Determine the [X, Y] coordinate at the center of the cell enclosing the given text.  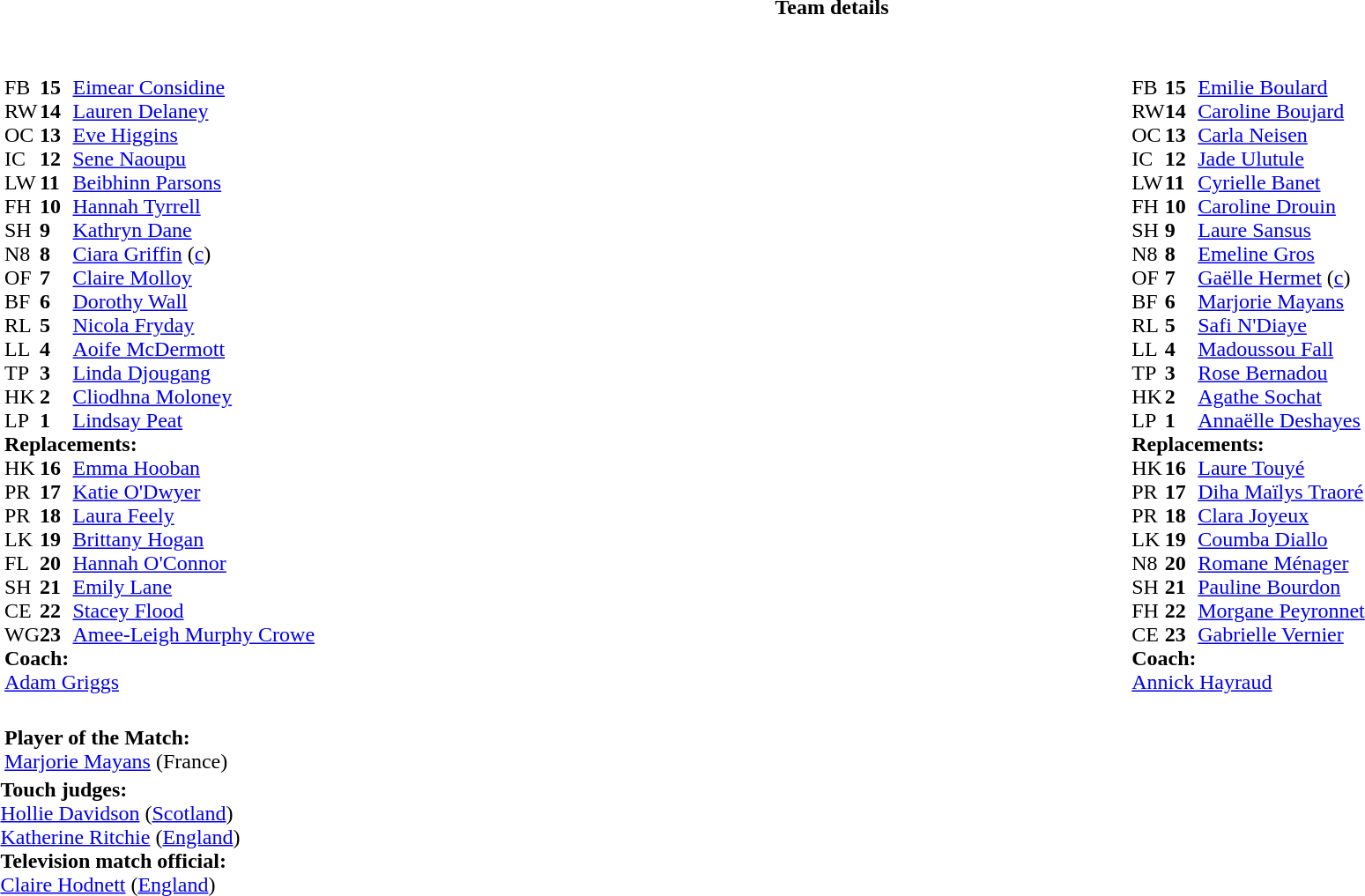
Laure Touyé [1281, 469]
Katie O'Dwyer [194, 492]
Madoussou Fall [1281, 349]
Ciara Griffin (c) [194, 254]
Agathe Sochat [1281, 396]
Linda Djougang [194, 374]
Sene Naoupu [194, 159]
Kathryn Dane [194, 231]
Gaëlle Hermet (c) [1281, 278]
Nicola Fryday [194, 326]
Caroline Boujard [1281, 111]
Pauline Bourdon [1281, 587]
Caroline Drouin [1281, 206]
Aoife McDermott [194, 349]
Cyrielle Banet [1281, 183]
Eve Higgins [194, 136]
Lindsay Peat [194, 421]
WG [22, 634]
Annaëlle Deshayes [1281, 421]
Carla Neisen [1281, 136]
Hannah O'Connor [194, 564]
Laura Feely [194, 516]
Clara Joyeux [1281, 516]
FL [22, 564]
Romane Ménager [1281, 564]
Safi N'Diaye [1281, 326]
Dorothy Wall [194, 301]
Coumba Diallo [1281, 539]
Adam Griggs [159, 682]
Laure Sansus [1281, 231]
Marjorie Mayans [1281, 301]
Amee-Leigh Murphy Crowe [194, 634]
Gabrielle Vernier [1281, 634]
Morgane Peyronnet [1281, 611]
Cliodhna Moloney [194, 396]
Emily Lane [194, 587]
Hannah Tyrrell [194, 206]
Beibhinn Parsons [194, 183]
Rose Bernadou [1281, 374]
Emilie Boulard [1281, 88]
Jade Ulutule [1281, 159]
Lauren Delaney [194, 111]
Annick Hayraud [1248, 682]
Claire Molloy [194, 278]
Emma Hooban [194, 469]
Diha Maïlys Traoré [1281, 492]
Eimear Considine [194, 88]
Brittany Hogan [194, 539]
Emeline Gros [1281, 254]
Stacey Flood [194, 611]
